From the cell containing the given text, extract its center point as (x, y) coordinate. 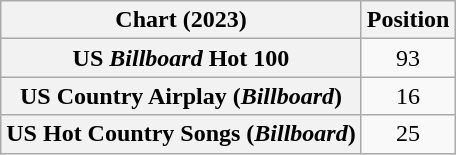
Chart (2023) (181, 20)
93 (408, 58)
US Hot Country Songs (Billboard) (181, 134)
Position (408, 20)
US Billboard Hot 100 (181, 58)
16 (408, 96)
US Country Airplay (Billboard) (181, 96)
25 (408, 134)
